Find where the given text appears and provide that cell's center as [x, y] coordinate. 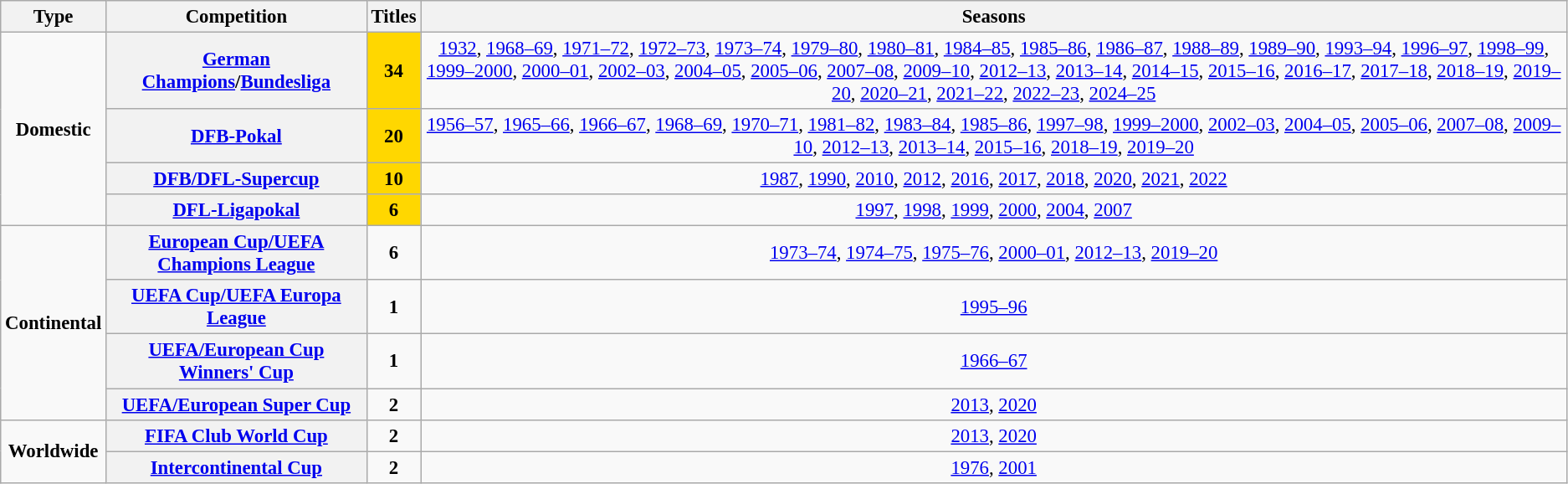
DFL-Ligapokal [237, 210]
German Champions/Bundesliga [237, 71]
DFB/DFL-Supercup [237, 179]
Seasons [994, 17]
Domestic [54, 129]
Intercontinental Cup [237, 467]
Type [54, 17]
10 [393, 179]
European Cup/UEFA Champions League [237, 253]
DFB-Pokal [237, 136]
UEFA Cup/UEFA Europa League [237, 306]
1995–96 [994, 306]
20 [393, 136]
34 [393, 71]
Titles [393, 17]
UEFA/European Cup Winners' Cup [237, 362]
Worldwide [54, 451]
FIFA Club World Cup [237, 435]
1987, 1990, 2010, 2012, 2016, 2017, 2018, 2020, 2021, 2022 [994, 179]
1966–67 [994, 362]
Continental [54, 323]
1997, 1998, 1999, 2000, 2004, 2007 [994, 210]
UEFA/European Super Cup [237, 404]
Competition [237, 17]
1976, 2001 [994, 467]
1973–74, 1974–75, 1975–76, 2000–01, 2012–13, 2019–20 [994, 253]
